Search for the cell housing the specified text and yield its (X, Y) center coordinate. 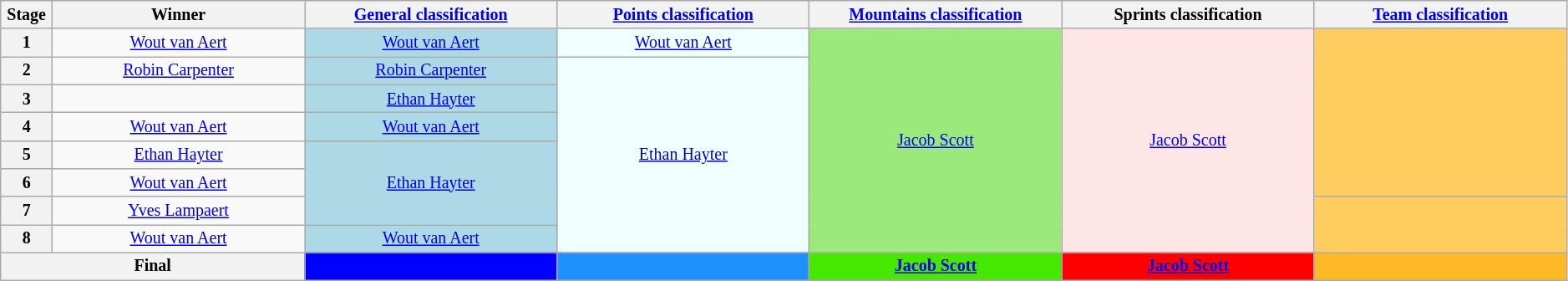
4 (27, 127)
7 (27, 211)
3 (27, 99)
Winner (179, 15)
Sprints classification (1188, 15)
Mountains classification (936, 15)
Yves Lampaert (179, 211)
Points classification (683, 15)
General classification (431, 15)
Stage (27, 15)
6 (27, 182)
8 (27, 239)
Final (153, 266)
2 (27, 70)
1 (27, 43)
5 (27, 154)
Team classification (1440, 15)
